Return the [X, Y] coordinate for the center point of the cell that contains the specified text.  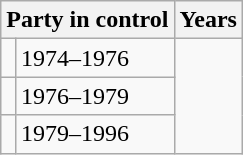
Party in control [88, 20]
1979–1996 [94, 134]
1976–1979 [94, 96]
1974–1976 [94, 58]
Years [208, 20]
